Locate the cell with the specified text and output its [X, Y] center coordinate. 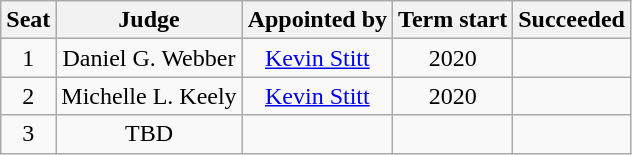
Judge [149, 20]
2 [28, 96]
Daniel G. Webber [149, 58]
Term start [453, 20]
3 [28, 134]
1 [28, 58]
Appointed by [317, 20]
Succeeded [572, 20]
Seat [28, 20]
TBD [149, 134]
Michelle L. Keely [149, 96]
